Search for the cell housing the specified text and yield its [X, Y] center coordinate. 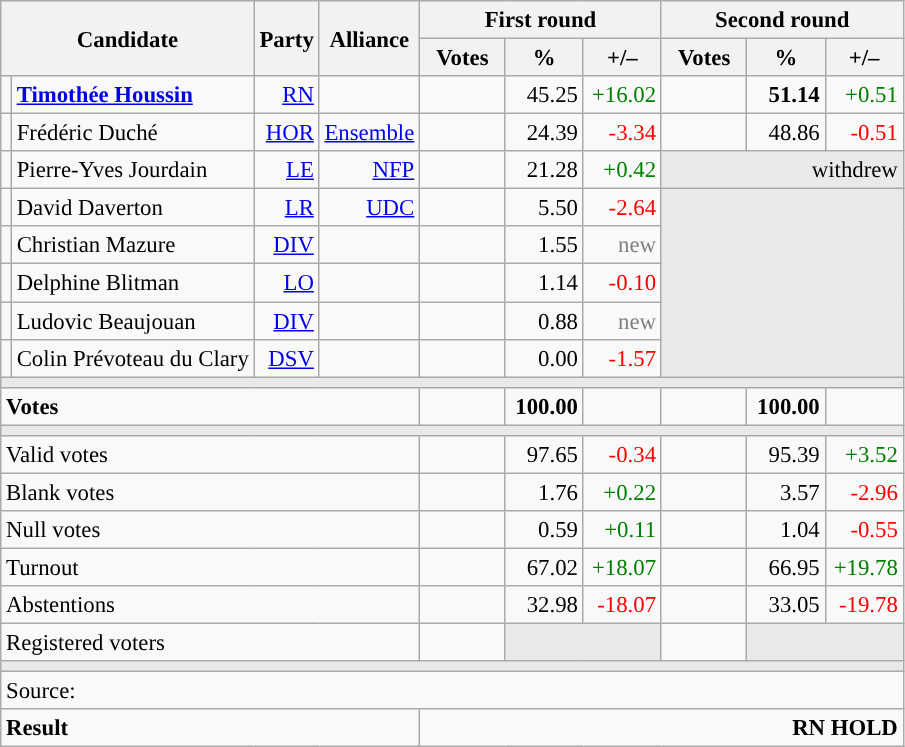
-1.57 [622, 358]
67.02 [544, 567]
0.00 [544, 358]
RN HOLD [662, 728]
51.14 [786, 95]
Result [210, 728]
First round [541, 20]
3.57 [786, 492]
32.98 [544, 605]
Timothée Houssin [132, 95]
HOR [286, 133]
Frédéric Duché [132, 133]
Abstentions [210, 605]
David Daverton [132, 208]
+0.51 [864, 95]
-0.51 [864, 133]
97.65 [544, 455]
LE [286, 170]
-0.55 [864, 530]
Ensemble [369, 133]
1.55 [544, 245]
Blank votes [210, 492]
21.28 [544, 170]
95.39 [786, 455]
Delphine Blitman [132, 283]
NFP [369, 170]
-19.78 [864, 605]
-0.10 [622, 283]
LR [286, 208]
48.86 [786, 133]
Turnout [210, 567]
0.88 [544, 321]
Candidate [128, 38]
RN [286, 95]
-3.34 [622, 133]
Null votes [210, 530]
0.59 [544, 530]
-2.64 [622, 208]
1.04 [786, 530]
1.76 [544, 492]
Party [286, 38]
Pierre-Yves Jourdain [132, 170]
LO [286, 283]
+19.78 [864, 567]
Alliance [369, 38]
45.25 [544, 95]
Colin Prévoteau du Clary [132, 358]
-2.96 [864, 492]
Second round [782, 20]
1.14 [544, 283]
33.05 [786, 605]
66.95 [786, 567]
-0.34 [622, 455]
+16.02 [622, 95]
+0.11 [622, 530]
Registered voters [210, 643]
UDC [369, 208]
+0.22 [622, 492]
+0.42 [622, 170]
Ludovic Beaujouan [132, 321]
Valid votes [210, 455]
Source: [452, 691]
5.50 [544, 208]
24.39 [544, 133]
DSV [286, 358]
-18.07 [622, 605]
+3.52 [864, 455]
withdrew [782, 170]
+18.07 [622, 567]
Christian Mazure [132, 245]
